Provide the [x, y] coordinate of the cell's center where the given text is located.  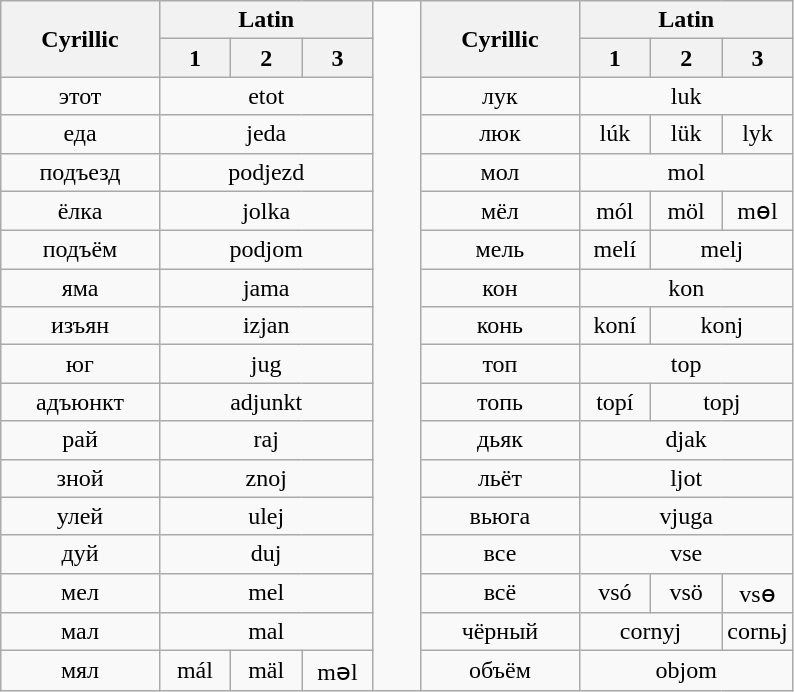
объём [500, 671]
izjan [266, 326]
mäl [266, 671]
мел [80, 593]
vsɵ [758, 593]
дьяк [500, 440]
конь [500, 326]
adjunkt [266, 402]
vsó [614, 593]
mal [266, 632]
vse [686, 554]
jama [266, 288]
юг [80, 364]
mɵl [758, 211]
lyk [758, 134]
möl [686, 211]
mól [614, 211]
мял [80, 671]
мель [500, 250]
топ [500, 364]
raj [266, 440]
всё [500, 593]
konj [722, 326]
podjom [266, 250]
top [686, 364]
ulej [266, 516]
melí [614, 250]
cornyj [650, 632]
ljot [686, 478]
vjuga [686, 516]
адъюнкт [80, 402]
этот [80, 96]
topí [614, 402]
mol [686, 172]
подъезд [80, 172]
melj [722, 250]
cornьj [758, 632]
lük [686, 134]
mel [266, 593]
objom [686, 671]
ёлка [80, 211]
jeda [266, 134]
мол [500, 172]
все [500, 554]
etot [266, 96]
улей [80, 516]
зной [80, 478]
jolka [266, 211]
еда [80, 134]
чёрный [500, 632]
мал [80, 632]
mál [194, 671]
рай [80, 440]
изъян [80, 326]
кон [500, 288]
lúk [614, 134]
podjezd [266, 172]
льёт [500, 478]
luk [686, 96]
вьюга [500, 516]
topj [722, 402]
məl [338, 671]
мёл [500, 211]
djak [686, 440]
vsö [686, 593]
znoj [266, 478]
дуй [80, 554]
лук [500, 96]
jug [266, 364]
люк [500, 134]
подъём [80, 250]
duj [266, 554]
kon [686, 288]
топь [500, 402]
яма [80, 288]
koní [614, 326]
